For the text-containing cell, return its midpoint in (x, y) coordinate format. 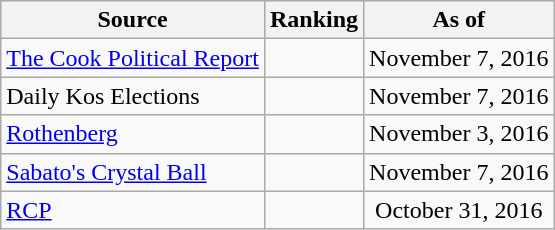
Ranking (314, 20)
Source (133, 20)
Sabato's Crystal Ball (133, 172)
As of (459, 20)
Daily Kos Elections (133, 96)
November 3, 2016 (459, 134)
The Cook Political Report (133, 58)
Rothenberg (133, 134)
RCP (133, 210)
October 31, 2016 (459, 210)
